Return [x, y] of the center of cell containing provided text 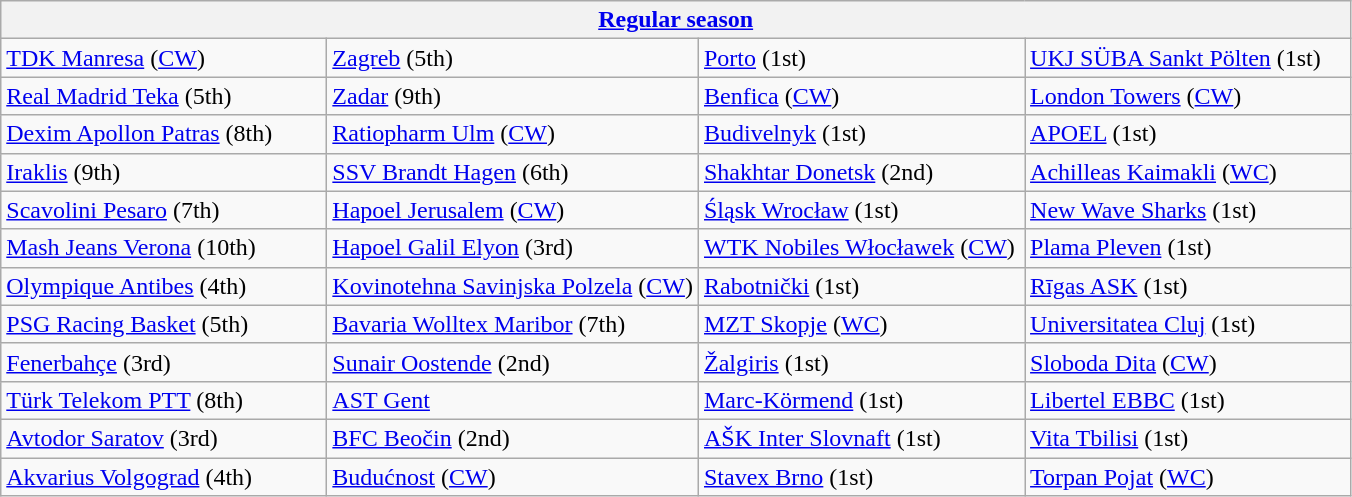
AST Gent [513, 400]
PSG Racing Basket (5th) [164, 324]
SSV Brandt Hagen (6th) [513, 172]
Hapoel Galil Elyon (3rd) [513, 248]
Regular season [676, 20]
Sunair Oostende (2nd) [513, 362]
Real Madrid Teka (5th) [164, 96]
London Towers (CW) [1188, 96]
Achilleas Kaimakli (WC) [1188, 172]
Zadar (9th) [513, 96]
Mash Jeans Verona (10th) [164, 248]
Kovinotehna Savinjska Polzela (CW) [513, 286]
Zagreb (5th) [513, 58]
Śląsk Wrocław (1st) [861, 210]
Dexim Apollon Patras (8th) [164, 134]
Fenerbahçe (3rd) [164, 362]
Budućnost (CW) [513, 477]
AŠK Inter Slovnaft (1st) [861, 438]
Torpan Pojat (WC) [1188, 477]
Budivelnyk (1st) [861, 134]
Žalgiris (1st) [861, 362]
MZT Skopje (WC) [861, 324]
BFC Beočin (2nd) [513, 438]
Marc-Körmend (1st) [861, 400]
Shakhtar Donetsk (2nd) [861, 172]
Rabotnički (1st) [861, 286]
Olympique Antibes (4th) [164, 286]
Avtodor Saratov (3rd) [164, 438]
Scavolini Pesaro (7th) [164, 210]
Universitatea Cluj (1st) [1188, 324]
Hapoel Jerusalem (CW) [513, 210]
Stavex Brno (1st) [861, 477]
TDK Manresa (CW) [164, 58]
UKJ SÜBA Sankt Pölten (1st) [1188, 58]
Türk Telekom PTT (8th) [164, 400]
Bavaria Wolltex Maribor (7th) [513, 324]
Libertel EBBC (1st) [1188, 400]
New Wave Sharks (1st) [1188, 210]
Sloboda Dita (CW) [1188, 362]
Porto (1st) [861, 58]
APOEL (1st) [1188, 134]
Iraklis (9th) [164, 172]
Benfica (CW) [861, 96]
Plama Pleven (1st) [1188, 248]
Rīgas ASK (1st) [1188, 286]
Akvarius Volgograd (4th) [164, 477]
WTK Nobiles Włocławek (CW) [861, 248]
Ratiopharm Ulm (CW) [513, 134]
Vita Tbilisi (1st) [1188, 438]
